Return the [X, Y] coordinate for the center point of the cell that contains the specified text.  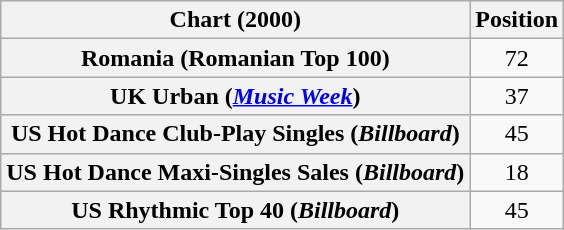
US Hot Dance Club-Play Singles (Billboard) [236, 134]
US Rhythmic Top 40 (Billboard) [236, 210]
37 [517, 96]
Romania (Romanian Top 100) [236, 58]
Position [517, 20]
Chart (2000) [236, 20]
18 [517, 172]
UK Urban (Music Week) [236, 96]
US Hot Dance Maxi-Singles Sales (Billboard) [236, 172]
72 [517, 58]
